Provide the (x, y) coordinate of the cell's center where the given text is located.  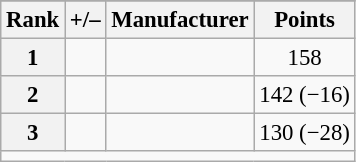
+/– (86, 20)
2 (33, 95)
Points (304, 20)
130 (−28) (304, 133)
Rank (33, 20)
Manufacturer (180, 20)
1 (33, 58)
142 (−16) (304, 95)
3 (33, 133)
158 (304, 58)
